Determine the [x, y] coordinate at the center of the cell enclosing the given text.  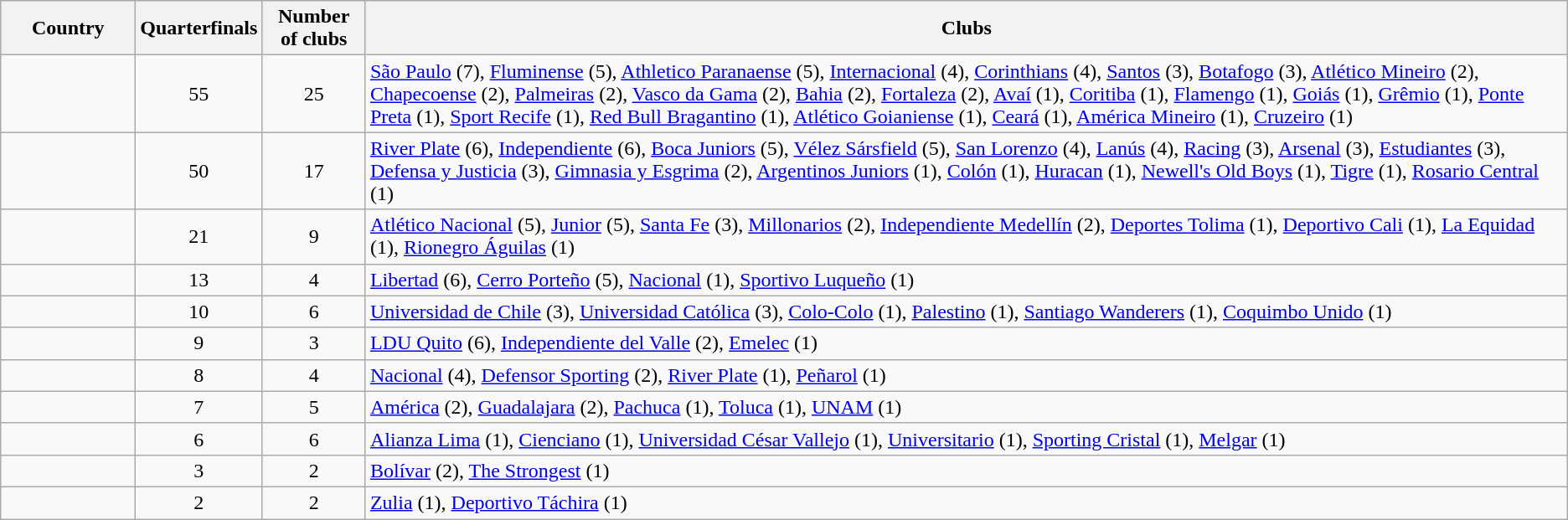
Bolívar (2), The Strongest (1) [967, 471]
50 [199, 171]
5 [314, 407]
13 [199, 280]
Country [69, 28]
55 [199, 94]
LDU Quito (6), Independiente del Valle (2), Emelec (1) [967, 343]
21 [199, 236]
Numberof clubs [314, 28]
17 [314, 171]
América (2), Guadalajara (2), Pachuca (1), Toluca (1), UNAM (1) [967, 407]
25 [314, 94]
Quarterfinals [199, 28]
7 [199, 407]
Zulia (1), Deportivo Táchira (1) [967, 502]
Clubs [967, 28]
Libertad (6), Cerro Porteño (5), Nacional (1), Sportivo Luqueño (1) [967, 280]
10 [199, 311]
8 [199, 375]
Nacional (4), Defensor Sporting (2), River Plate (1), Peñarol (1) [967, 375]
Universidad de Chile (3), Universidad Católica (3), Colo-Colo (1), Palestino (1), Santiago Wanderers (1), Coquimbo Unido (1) [967, 311]
Alianza Lima (1), Cienciano (1), Universidad César Vallejo (1), Universitario (1), Sporting Cristal (1), Melgar (1) [967, 439]
